Return the [x, y] coordinate for the center point of the cell that contains the specified text.  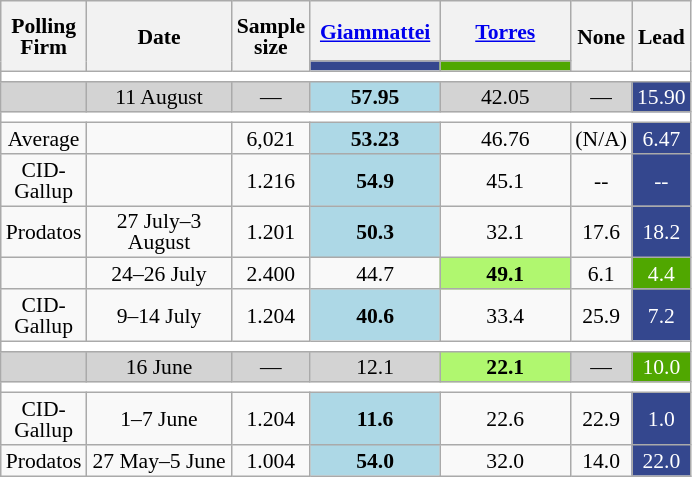
1.216 [271, 180]
49.1 [505, 274]
6,021 [271, 138]
22.1 [505, 366]
18.2 [662, 232]
Sample size [271, 36]
Polling Firm [44, 36]
14.0 [601, 460]
Average [44, 138]
1.0 [662, 419]
15.90 [662, 96]
42.05 [505, 96]
17.6 [601, 232]
24–26 July [158, 274]
1–7 June [158, 419]
10.0 [662, 366]
40.6 [375, 315]
1.201 [271, 232]
32.0 [505, 460]
Lead [662, 36]
Giammattei [375, 31]
46.76 [505, 138]
54.0 [375, 460]
9–14 July [158, 315]
16 June [158, 366]
6.1 [601, 274]
25.9 [601, 315]
4.4 [662, 274]
22.6 [505, 419]
1.004 [271, 460]
12.1 [375, 366]
45.1 [505, 180]
50.3 [375, 232]
27 May–5 June [158, 460]
22.0 [662, 460]
None [601, 36]
(N/A) [601, 138]
11.6 [375, 419]
11 August [158, 96]
6.47 [662, 138]
7.2 [662, 315]
27 July–3 August [158, 232]
Torres [505, 31]
2.400 [271, 274]
33.4 [505, 315]
53.23 [375, 138]
57.95 [375, 96]
54.9 [375, 180]
32.1 [505, 232]
Date [158, 36]
44.7 [375, 274]
22.9 [601, 419]
